Return the (x, y) coordinate for the center point of the cell that contains the specified text.  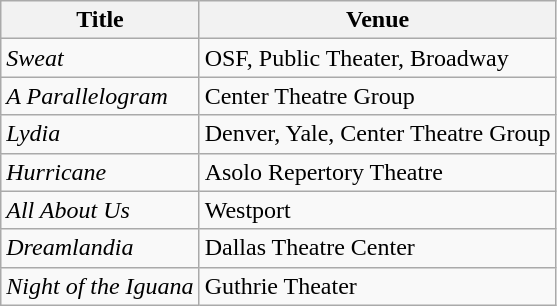
Denver, Yale, Center Theatre Group (378, 134)
Night of the Iguana (100, 286)
Center Theatre Group (378, 96)
Dreamlandia (100, 248)
Guthrie Theater (378, 286)
All About Us (100, 210)
Westport (378, 210)
Dallas Theatre Center (378, 248)
Lydia (100, 134)
Hurricane (100, 172)
Asolo Repertory Theatre (378, 172)
Title (100, 20)
A Parallelogram (100, 96)
OSF, Public Theater, Broadway (378, 58)
Venue (378, 20)
Sweat (100, 58)
